Return (x, y) of the center of cell containing provided text 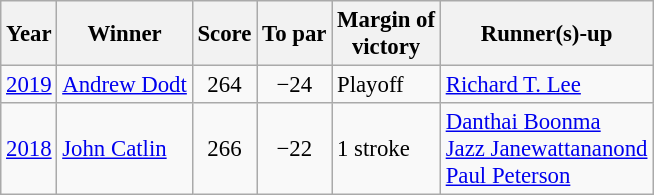
Score (224, 34)
1 stroke (386, 149)
266 (224, 149)
264 (224, 85)
−22 (294, 149)
Danthai Boonma Jazz Janewattananond Paul Peterson (546, 149)
Playoff (386, 85)
Winner (124, 34)
Richard T. Lee (546, 85)
To par (294, 34)
Runner(s)-up (546, 34)
−24 (294, 85)
Andrew Dodt (124, 85)
2019 (29, 85)
Year (29, 34)
2018 (29, 149)
John Catlin (124, 149)
Margin ofvictory (386, 34)
